Pinpoint the cell where the given text exists, returning its (x, y) midpoint coordinate. 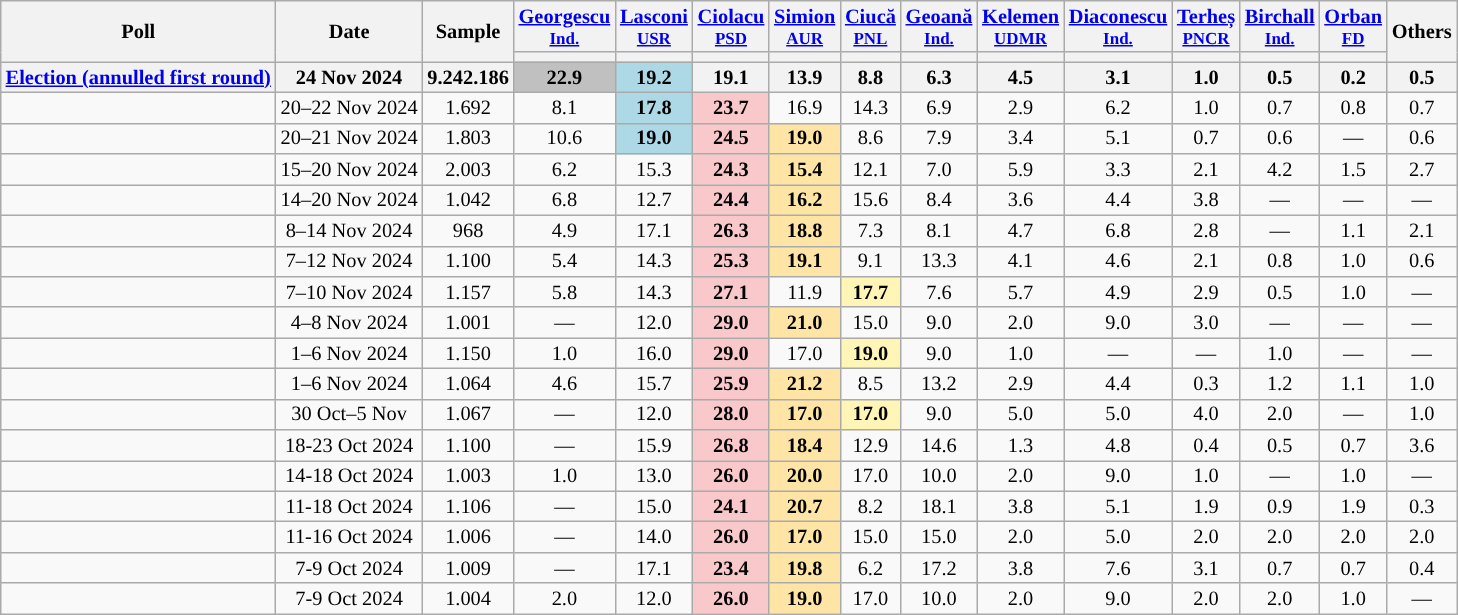
1.009 (468, 568)
15.4 (804, 170)
16.9 (804, 108)
12.1 (870, 170)
15.7 (654, 384)
16.2 (804, 200)
Others (1422, 30)
7.3 (870, 230)
7–10 Nov 2024 (350, 292)
15.3 (654, 170)
18.1 (939, 506)
GeoanăInd. (939, 26)
10.6 (564, 138)
8.8 (870, 78)
24 Nov 2024 (350, 78)
14–20 Nov 2024 (350, 200)
3.0 (1206, 322)
2.7 (1422, 170)
3.4 (1020, 138)
1.2 (1280, 384)
1.803 (468, 138)
28.0 (731, 414)
Date (350, 30)
8.6 (870, 138)
TerheșPNCR (1206, 26)
2.8 (1206, 230)
CiolacuPSD (731, 26)
4.5 (1020, 78)
21.0 (804, 322)
6.3 (939, 78)
11-18 Oct 2024 (350, 506)
14-18 Oct 2024 (350, 476)
17.8 (654, 108)
11.9 (804, 292)
26.8 (731, 446)
13.9 (804, 78)
18.8 (804, 230)
22.9 (564, 78)
1.004 (468, 598)
8.2 (870, 506)
7–12 Nov 2024 (350, 262)
4.7 (1020, 230)
26.3 (731, 230)
LasconiUSR (654, 26)
5.9 (1020, 170)
15–20 Nov 2024 (350, 170)
1.067 (468, 414)
18.4 (804, 446)
25.3 (731, 262)
8.5 (870, 384)
27.1 (731, 292)
19.8 (804, 568)
1.150 (468, 354)
Poll (138, 30)
1.006 (468, 538)
CiucăPNL (870, 26)
6.9 (939, 108)
18-23 Oct 2024 (350, 446)
7.0 (939, 170)
2.003 (468, 170)
21.2 (804, 384)
4.2 (1280, 170)
7.9 (939, 138)
1.106 (468, 506)
24.5 (731, 138)
1.003 (468, 476)
15.9 (654, 446)
17.7 (870, 292)
KelemenUDMR (1020, 26)
9.242.186 (468, 78)
25.9 (731, 384)
13.3 (939, 262)
15.6 (870, 200)
20–22 Nov 2024 (350, 108)
14.6 (939, 446)
1.5 (1352, 170)
14.0 (654, 538)
5.4 (564, 262)
Sample (468, 30)
30 Oct–5 Nov (350, 414)
4.0 (1206, 414)
11-16 Oct 2024 (350, 538)
12.7 (654, 200)
24.3 (731, 170)
5.8 (564, 292)
5.7 (1020, 292)
9.1 (870, 262)
BirchallInd. (1280, 26)
4–8 Nov 2024 (350, 322)
4.8 (1118, 446)
4.1 (1020, 262)
1.692 (468, 108)
0.2 (1352, 78)
1.157 (468, 292)
Election (annulled first round) (138, 78)
20.0 (804, 476)
20–21 Nov 2024 (350, 138)
8.4 (939, 200)
17.2 (939, 568)
12.9 (870, 446)
OrbanFD (1352, 26)
20.7 (804, 506)
3.3 (1118, 170)
1.064 (468, 384)
0.9 (1280, 506)
1.042 (468, 200)
968 (468, 230)
GeorgescuInd. (564, 26)
16.0 (654, 354)
SimionAUR (804, 26)
1.001 (468, 322)
1.3 (1020, 446)
23.7 (731, 108)
19.2 (654, 78)
24.4 (731, 200)
23.4 (731, 568)
24.1 (731, 506)
13.0 (654, 476)
13.2 (939, 384)
DiaconescuInd. (1118, 26)
8–14 Nov 2024 (350, 230)
